Pinpoint the cell where the given text exists, returning its [x, y] midpoint coordinate. 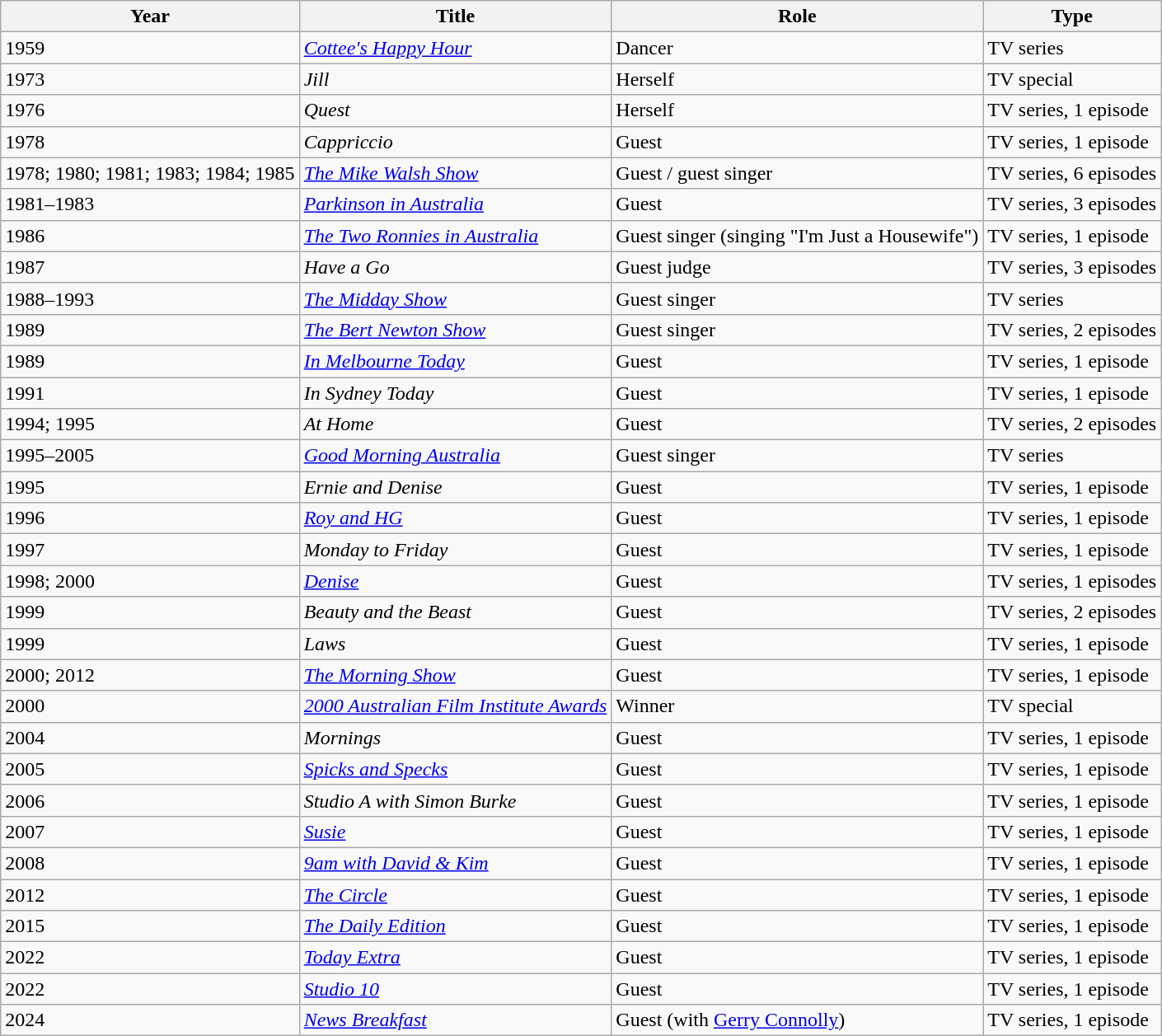
Guest (with Gerry Connolly) [798, 1020]
The Midday Show [455, 298]
Studio 10 [455, 989]
1973 [150, 79]
1978 [150, 142]
Quest [455, 110]
2024 [150, 1020]
Type [1072, 16]
1987 [150, 267]
2015 [150, 926]
Have a Go [455, 267]
Laws [455, 644]
The Morning Show [455, 675]
9am with David & Kim [455, 863]
Denise [455, 581]
1997 [150, 550]
1986 [150, 236]
2004 [150, 738]
Spicks and Specks [455, 769]
2000 Australian Film Institute Awards [455, 706]
2006 [150, 800]
2012 [150, 894]
2000 [150, 706]
Monday to Friday [455, 550]
Ernie and Denise [455, 487]
1978; 1980; 1981; 1983; 1984; 1985 [150, 173]
The Mike Walsh Show [455, 173]
In Melbourne Today [455, 361]
1976 [150, 110]
Susie [455, 832]
Good Morning Australia [455, 456]
Dancer [798, 48]
Parkinson in Australia [455, 204]
The Circle [455, 894]
Year [150, 16]
Role [798, 16]
2005 [150, 769]
1988–1993 [150, 298]
News Breakfast [455, 1020]
Guest singer (singing "I'm Just a Housewife") [798, 236]
Guest / guest singer [798, 173]
TV series, 6 episodes [1072, 173]
2008 [150, 863]
Cottee's Happy Hour [455, 48]
2007 [150, 832]
1998; 2000 [150, 581]
Today Extra [455, 958]
The Daily Edition [455, 926]
1991 [150, 393]
Guest judge [798, 267]
1959 [150, 48]
2000; 2012 [150, 675]
Jill [455, 79]
1981–1983 [150, 204]
Beauty and the Beast [455, 612]
TV series, 1 episodes [1072, 581]
1995 [150, 487]
1995–2005 [150, 456]
Title [455, 16]
Mornings [455, 738]
Cappriccio [455, 142]
The Two Ronnies in Australia [455, 236]
At Home [455, 424]
In Sydney Today [455, 393]
Roy and HG [455, 518]
Winner [798, 706]
The Bert Newton Show [455, 330]
1994; 1995 [150, 424]
1996 [150, 518]
Studio A with Simon Burke [455, 800]
